Return (X, Y) of the center of cell containing provided text 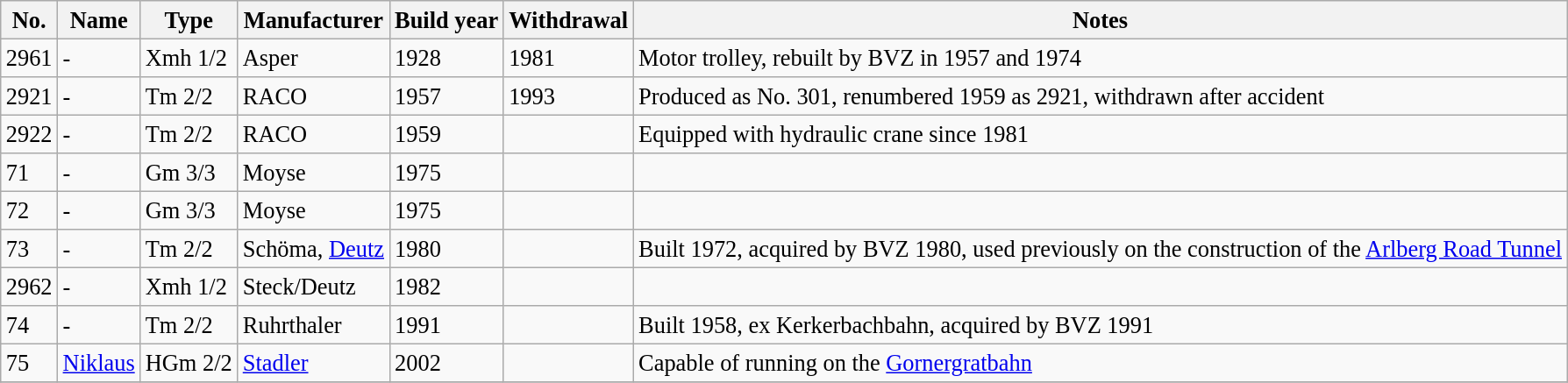
Ruhrthaler (314, 325)
75 (30, 363)
Capable of running on the Gornergratbahn (1100, 363)
Withdrawal (568, 19)
Niklaus (99, 363)
No. (30, 19)
Built 1958, ex Kerkerbachbahn, acquired by BVZ 1991 (1100, 325)
Equipped with hydraulic crane since 1981 (1100, 134)
Built 1972, acquired by BVZ 1980, used previously on the construction of the Arlberg Road Tunnel (1100, 249)
Build year (446, 19)
2962 (30, 287)
2002 (446, 363)
1982 (446, 287)
Stadler (314, 363)
1928 (446, 58)
1991 (446, 325)
Steck/Deutz (314, 287)
71 (30, 173)
2922 (30, 134)
Motor trolley, rebuilt by BVZ in 1957 and 1974 (1100, 58)
1981 (568, 58)
Name (99, 19)
Notes (1100, 19)
2921 (30, 96)
Asper (314, 58)
1993 (568, 96)
HGm 2/2 (189, 363)
Manufacturer (314, 19)
1959 (446, 134)
2961 (30, 58)
Schöma, Deutz (314, 249)
73 (30, 249)
72 (30, 210)
Type (189, 19)
74 (30, 325)
Produced as No. 301, renumbered 1959 as 2921, withdrawn after accident (1100, 96)
1957 (446, 96)
1980 (446, 249)
